From the cell containing the given text, extract its center point as [X, Y] coordinate. 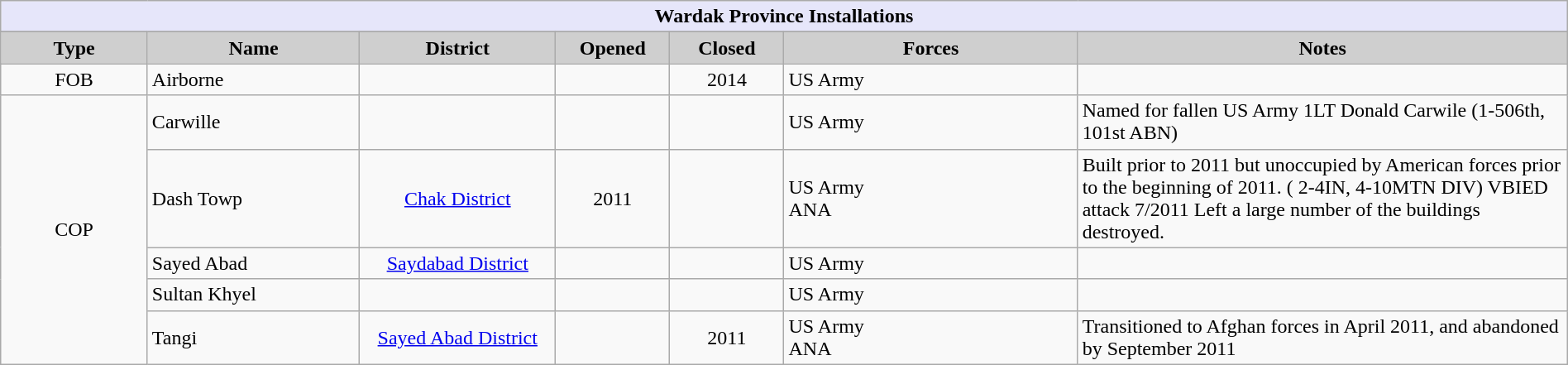
Named for fallen US Army 1LT Donald Carwile (1-506th, 101st ABN) [1322, 122]
Tangi [253, 338]
Closed [727, 48]
Sayed Abad [253, 263]
Sayed Abad District [458, 338]
Type [74, 48]
Wardak Province Installations [784, 17]
Chak District [458, 199]
Dash Towp [253, 199]
Name [253, 48]
2014 [727, 79]
Forces [931, 48]
Notes [1322, 48]
COP [74, 230]
District [458, 48]
Carwille [253, 122]
FOB [74, 79]
Transitioned to Afghan forces in April 2011, and abandoned by September 2011 [1322, 338]
Sultan Khyel [253, 295]
Airborne [253, 79]
Saydabad District [458, 263]
Opened [613, 48]
